Determine the [x, y] coordinate at the center of the cell enclosing the given text.  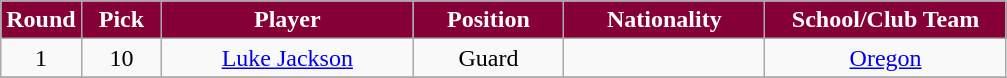
School/Club Team [886, 20]
Guard [488, 58]
Round [41, 20]
Player [288, 20]
Nationality [664, 20]
Oregon [886, 58]
Luke Jackson [288, 58]
10 [121, 58]
Pick [121, 20]
Position [488, 20]
1 [41, 58]
